Pinpoint the cell where the given text exists, returning its [x, y] midpoint coordinate. 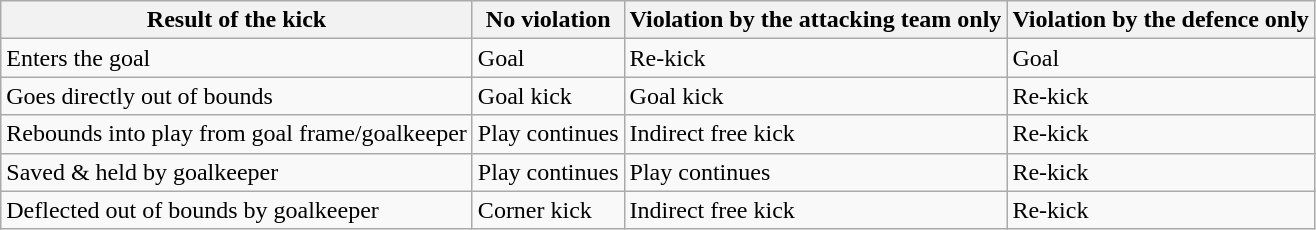
Violation by the attacking team only [816, 20]
Deflected out of bounds by goalkeeper [237, 210]
Goes directly out of bounds [237, 96]
Corner kick [548, 210]
Saved & held by goalkeeper [237, 172]
Result of the kick [237, 20]
Enters the goal [237, 58]
No violation [548, 20]
Rebounds into play from goal frame/goalkeeper [237, 134]
Violation by the defence only [1161, 20]
